From the cell containing the given text, extract its center point as (X, Y) coordinate. 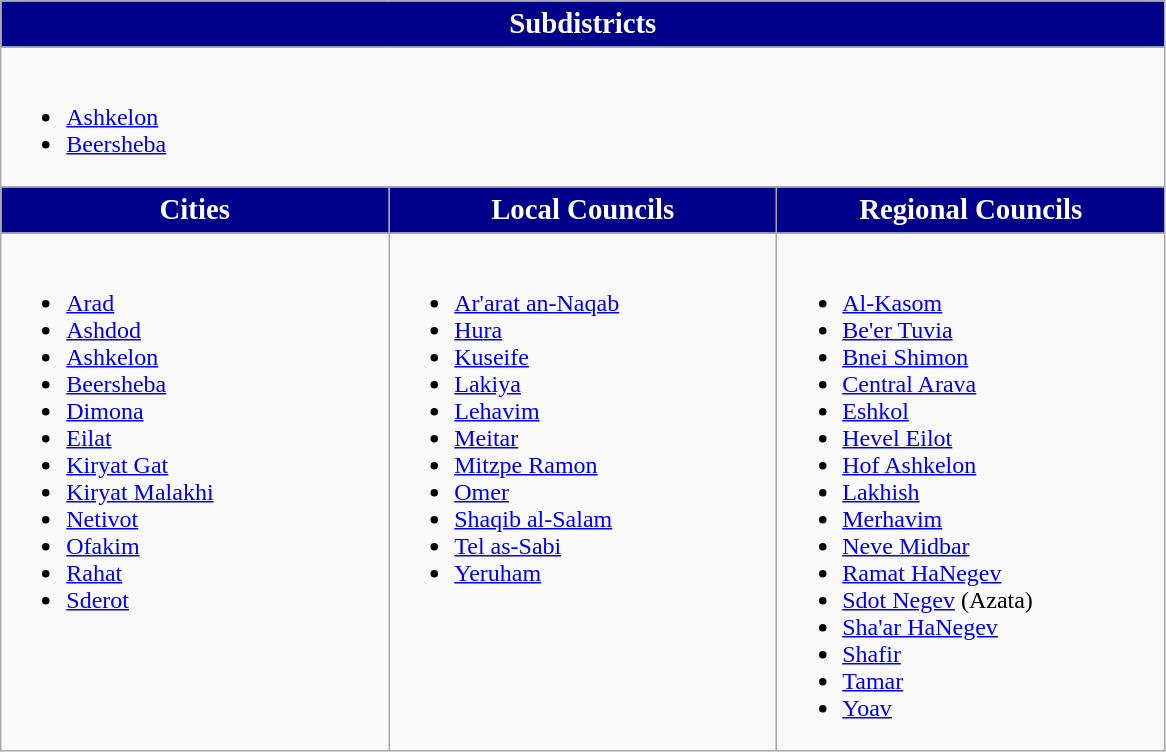
Local Councils (583, 210)
AradAshdodAshkelonBeershebaDimonaEilatKiryat GatKiryat MalakhiNetivotOfakimRahatSderot (195, 492)
Regional Councils (971, 210)
Cities (195, 210)
Subdistricts (583, 24)
Ar'arat an-NaqabHuraKuseifeLakiyaLehavimMeitarMitzpe RamonOmerShaqib al-SalamTel as-SabiYeruham (583, 492)
AshkelonBeersheba (583, 117)
